Provide the (x, y) coordinate of the cell's center where the given text is located.  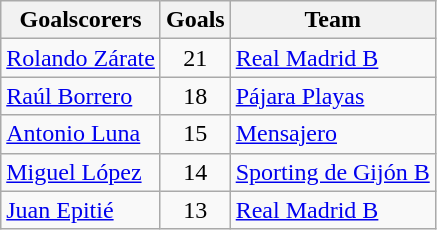
Pájara Playas (332, 96)
Mensajero (332, 134)
Miguel López (81, 172)
Juan Epitié (81, 210)
Raúl Borrero (81, 96)
14 (195, 172)
21 (195, 58)
Antonio Luna (81, 134)
13 (195, 210)
Sporting de Gijón B (332, 172)
15 (195, 134)
Rolando Zárate (81, 58)
Goalscorers (81, 20)
18 (195, 96)
Team (332, 20)
Goals (195, 20)
